Return the [x, y] coordinate for the center point of the cell that contains the specified text.  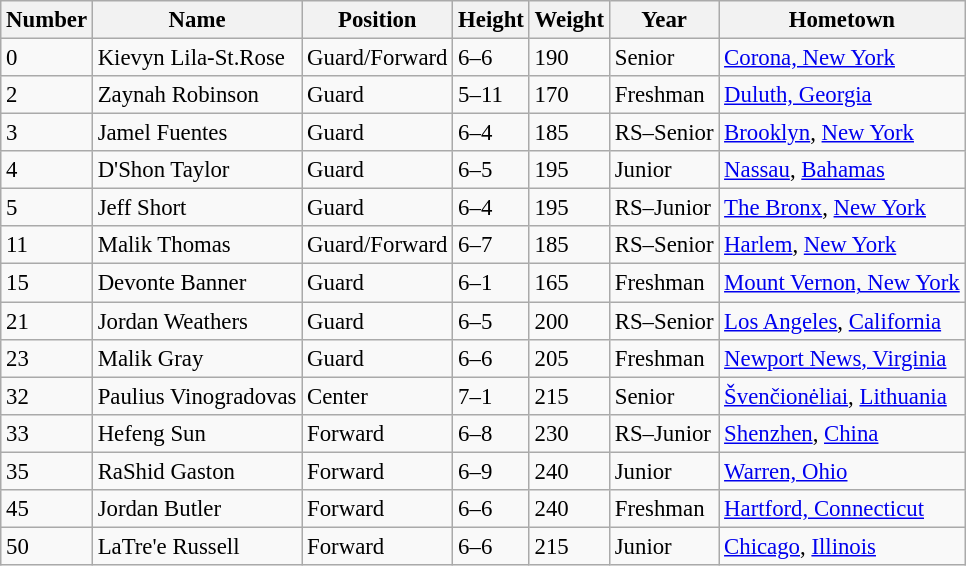
0 [47, 58]
170 [569, 95]
5–11 [491, 95]
21 [47, 321]
The Bronx, New York [842, 208]
Nassau, Bahamas [842, 170]
7–1 [491, 396]
Hartford, Connecticut [842, 509]
Hefeng Sun [196, 433]
6–8 [491, 433]
Švenčionėliai, Lithuania [842, 396]
3 [47, 133]
Height [491, 20]
Center [378, 396]
Jordan Butler [196, 509]
Jordan Weathers [196, 321]
Harlem, New York [842, 245]
165 [569, 283]
Jamel Fuentes [196, 133]
5 [47, 208]
Warren, Ohio [842, 471]
190 [569, 58]
RaShid Gaston [196, 471]
LaTre'e Russell [196, 546]
Corona, New York [842, 58]
15 [47, 283]
Shenzhen, China [842, 433]
Position [378, 20]
Name [196, 20]
230 [569, 433]
Malik Thomas [196, 245]
Year [664, 20]
Zaynah Robinson [196, 95]
Devonte Banner [196, 283]
Chicago, Illinois [842, 546]
205 [569, 358]
Newport News, Virginia [842, 358]
200 [569, 321]
45 [47, 509]
50 [47, 546]
Duluth, Georgia [842, 95]
6–7 [491, 245]
6–1 [491, 283]
Paulius Vinogradovas [196, 396]
4 [47, 170]
33 [47, 433]
Mount Vernon, New York [842, 283]
Los Angeles, California [842, 321]
32 [47, 396]
Weight [569, 20]
Brooklyn, New York [842, 133]
6–9 [491, 471]
Kievyn Lila-St.Rose [196, 58]
Jeff Short [196, 208]
2 [47, 95]
35 [47, 471]
11 [47, 245]
Hometown [842, 20]
Number [47, 20]
Malik Gray [196, 358]
23 [47, 358]
D'Shon Taylor [196, 170]
